Identify which cell holds the provided text, then report its [X, Y] central coordinate. 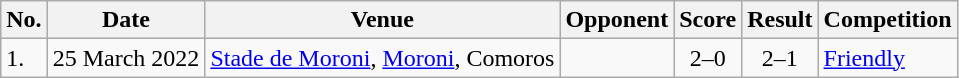
2–1 [780, 58]
No. [24, 20]
25 March 2022 [126, 58]
Score [708, 20]
Stade de Moroni, Moroni, Comoros [382, 58]
Opponent [617, 20]
Friendly [888, 58]
Result [780, 20]
Date [126, 20]
Venue [382, 20]
Competition [888, 20]
1. [24, 58]
2–0 [708, 58]
